Search for the cell housing the specified text and yield its (X, Y) center coordinate. 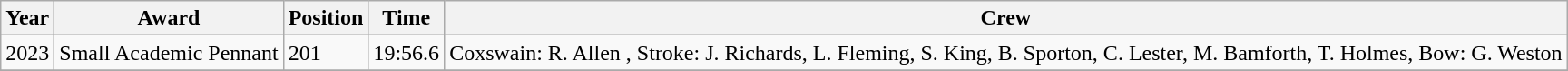
Year (27, 18)
201 (326, 53)
19:56.6 (407, 53)
Coxswain: R. Allen , Stroke: J. Richards, L. Fleming, S. King, B. Sporton, C. Lester, M. Bamforth, T. Holmes, Bow: G. Weston (1005, 53)
Time (407, 18)
2023 (27, 53)
Award (169, 18)
Small Academic Pennant (169, 53)
Position (326, 18)
Crew (1005, 18)
